Pinpoint the cell where the given text exists, returning its [x, y] midpoint coordinate. 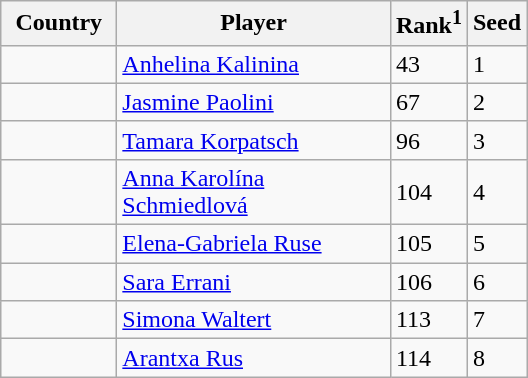
7 [496, 320]
Jasmine Paolini [254, 102]
Sara Errani [254, 282]
1 [496, 64]
8 [496, 358]
Elena-Gabriela Ruse [254, 244]
Tamara Korpatsch [254, 140]
96 [428, 140]
5 [496, 244]
Country [59, 24]
105 [428, 244]
114 [428, 358]
Arantxa Rus [254, 358]
106 [428, 282]
6 [496, 282]
67 [428, 102]
104 [428, 192]
3 [496, 140]
2 [496, 102]
Anhelina Kalinina [254, 64]
Seed [496, 24]
4 [496, 192]
Simona Waltert [254, 320]
43 [428, 64]
Rank1 [428, 24]
Player [254, 24]
Anna Karolína Schmiedlová [254, 192]
113 [428, 320]
